Provide the [X, Y] coordinate of the cell's center where the given text is located.  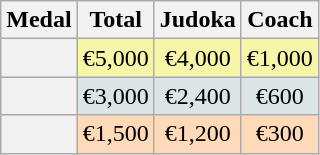
€300 [280, 134]
€5,000 [116, 58]
€2,400 [198, 96]
€3,000 [116, 96]
Total [116, 20]
Judoka [198, 20]
Coach [280, 20]
€600 [280, 96]
€1,200 [198, 134]
€4,000 [198, 58]
Medal [39, 20]
€1,000 [280, 58]
€1,500 [116, 134]
